Pinpoint the cell where the given text exists, returning its (x, y) midpoint coordinate. 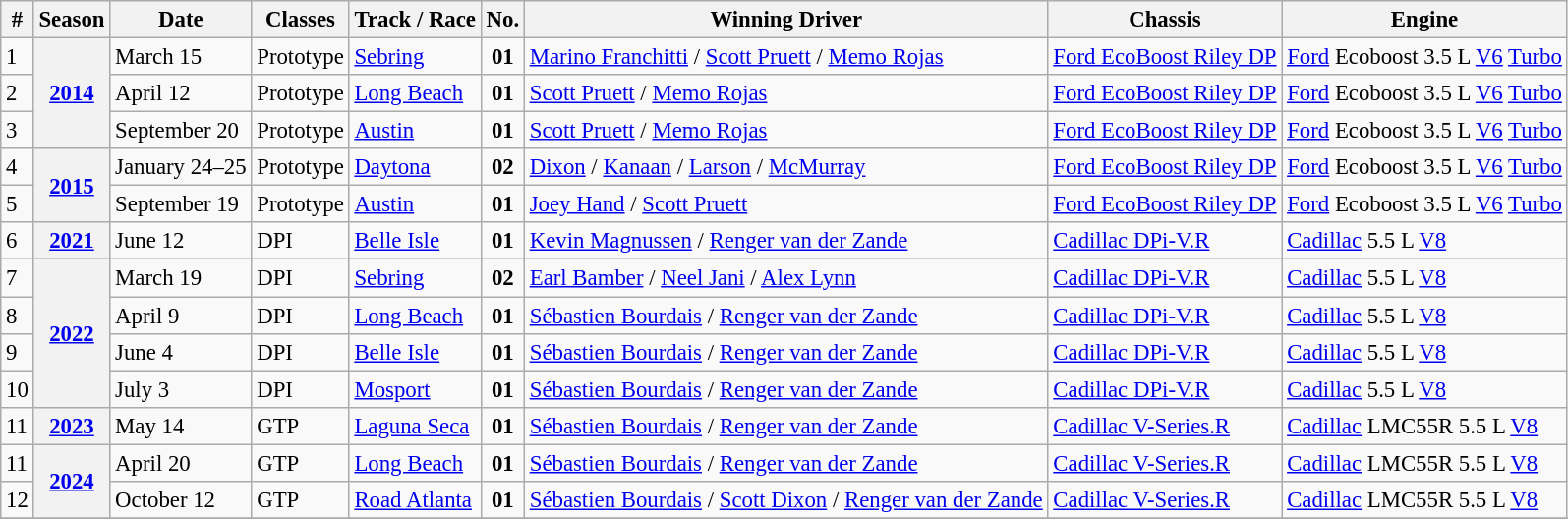
4 (18, 167)
Earl Bamber / Neel Jani / Alex Lynn (786, 278)
Laguna Seca (415, 426)
September 19 (181, 204)
July 3 (181, 389)
9 (18, 352)
No. (502, 20)
March 19 (181, 278)
12 (18, 500)
Classes (301, 20)
2023 (72, 426)
April 12 (181, 93)
October 12 (181, 500)
# (18, 20)
January 24–25 (181, 167)
Marino Franchitti / Scott Pruett / Memo Rojas (786, 57)
April 20 (181, 463)
2014 (72, 94)
Kevin Magnussen / Renger van der Zande (786, 241)
2024 (72, 482)
6 (18, 241)
8 (18, 316)
5 (18, 204)
Joey Hand / Scott Pruett (786, 204)
Daytona (415, 167)
June 12 (181, 241)
June 4 (181, 352)
Mosport (415, 389)
7 (18, 278)
2015 (72, 185)
May 14 (181, 426)
Sébastien Bourdais / Scott Dixon / Renger van der Zande (786, 500)
Track / Race (415, 20)
September 20 (181, 131)
2 (18, 93)
Engine (1424, 20)
3 (18, 131)
Road Atlanta (415, 500)
Season (72, 20)
10 (18, 389)
Dixon / Kanaan / Larson / McMurray (786, 167)
Date (181, 20)
Winning Driver (786, 20)
2021 (72, 241)
1 (18, 57)
Chassis (1165, 20)
2022 (72, 333)
March 15 (181, 57)
April 9 (181, 316)
